Determine the [x, y] coordinate at the center of the cell enclosing the given text.  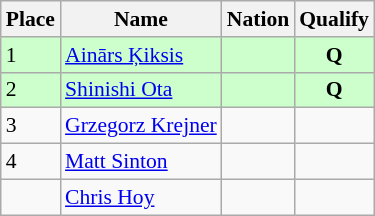
Place [30, 19]
4 [30, 162]
Nation [258, 19]
Ainārs Ķiksis [141, 55]
Qualify [334, 19]
1 [30, 55]
Matt Sinton [141, 162]
Chris Hoy [141, 197]
2 [30, 90]
Shinishi Ota [141, 90]
3 [30, 126]
Grzegorz Krejner [141, 126]
Name [141, 19]
